From the cell containing the given text, extract its center point as (x, y) coordinate. 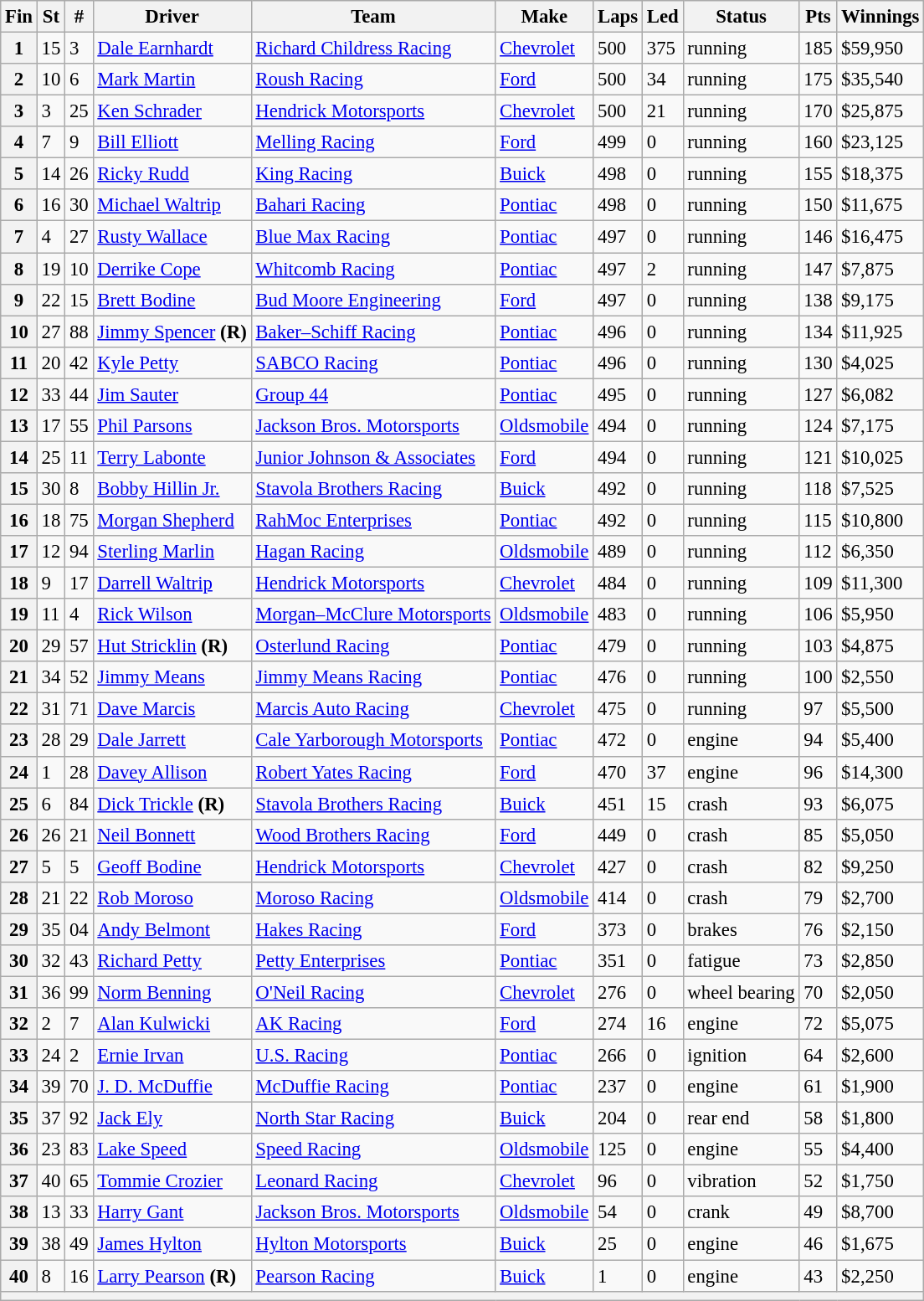
170 (819, 111)
$6,082 (880, 394)
351 (618, 961)
McDuffie Racing (373, 1087)
483 (618, 615)
Bud Moore Engineering (373, 300)
427 (618, 866)
Dale Earnhardt (172, 49)
124 (819, 426)
Jim Sauter (172, 394)
Mark Martin (172, 80)
brakes (742, 929)
175 (819, 80)
Status (742, 17)
Geoff Bodine (172, 866)
185 (819, 49)
42 (79, 363)
57 (79, 646)
AK Racing (373, 1024)
97 (819, 709)
James Hylton (172, 1244)
$4,400 (880, 1149)
46 (819, 1244)
Moroso Racing (373, 898)
Blue Max Racing (373, 237)
$2,050 (880, 992)
Jack Ely (172, 1118)
$18,375 (880, 174)
Bill Elliott (172, 142)
Hylton Motorsports (373, 1244)
fatigue (742, 961)
375 (663, 49)
$14,300 (880, 772)
$11,675 (880, 205)
$9,250 (880, 866)
204 (618, 1118)
Richard Petty (172, 961)
127 (819, 394)
Roush Racing (373, 80)
99 (79, 992)
Speed Racing (373, 1149)
44 (79, 394)
Derrike Cope (172, 269)
Hakes Racing (373, 929)
O'Neil Racing (373, 992)
Alan Kulwicki (172, 1024)
Morgan Shepherd (172, 520)
146 (819, 237)
237 (618, 1087)
Dick Trickle (R) (172, 804)
Kyle Petty (172, 363)
61 (819, 1087)
$59,950 (880, 49)
Leonard Racing (373, 1181)
88 (79, 332)
$7,525 (880, 489)
125 (618, 1149)
134 (819, 332)
489 (618, 552)
Andy Belmont (172, 929)
138 (819, 300)
RahMoc Enterprises (373, 520)
72 (819, 1024)
Winnings (880, 17)
U.S. Racing (373, 1056)
$5,075 (880, 1024)
$2,600 (880, 1056)
Harry Gant (172, 1213)
121 (819, 457)
Pts (819, 17)
Michael Waltrip (172, 205)
Neil Bonnett (172, 835)
North Star Racing (373, 1118)
$11,925 (880, 332)
Dale Jarrett (172, 741)
$10,800 (880, 520)
$2,250 (880, 1276)
64 (819, 1056)
100 (819, 677)
266 (618, 1056)
Richard Childress Racing (373, 49)
$4,025 (880, 363)
470 (618, 772)
130 (819, 363)
414 (618, 898)
147 (819, 269)
wheel bearing (742, 992)
Terry Labonte (172, 457)
Rick Wilson (172, 615)
73 (819, 961)
Fin (19, 17)
Phil Parsons (172, 426)
112 (819, 552)
54 (618, 1213)
Robert Yates Racing (373, 772)
479 (618, 646)
Wood Brothers Racing (373, 835)
St (50, 17)
Rusty Wallace (172, 237)
Marcis Auto Racing (373, 709)
Norm Benning (172, 992)
SABCO Racing (373, 363)
Ernie Irvan (172, 1056)
472 (618, 741)
$1,750 (880, 1181)
$5,400 (880, 741)
160 (819, 142)
Ricky Rudd (172, 174)
274 (618, 1024)
Rob Moroso (172, 898)
Tommie Crozier (172, 1181)
83 (79, 1149)
crank (742, 1213)
$16,475 (880, 237)
58 (819, 1118)
vibration (742, 1181)
103 (819, 646)
476 (618, 677)
79 (819, 898)
499 (618, 142)
$7,175 (880, 426)
$6,350 (880, 552)
75 (79, 520)
82 (819, 866)
Lake Speed (172, 1149)
85 (819, 835)
65 (79, 1181)
118 (819, 489)
$1,675 (880, 1244)
276 (618, 992)
Baker–Schiff Racing (373, 332)
373 (618, 929)
ignition (742, 1056)
$2,850 (880, 961)
84 (79, 804)
$7,875 (880, 269)
Hut Stricklin (R) (172, 646)
$1,900 (880, 1087)
rear end (742, 1118)
449 (618, 835)
$35,540 (880, 80)
Junior Johnson & Associates (373, 457)
71 (79, 709)
Pearson Racing (373, 1276)
King Racing (373, 174)
Davey Allison (172, 772)
$2,700 (880, 898)
# (79, 17)
$4,875 (880, 646)
Darrell Waltrip (172, 584)
150 (819, 205)
$6,075 (880, 804)
Hagan Racing (373, 552)
$11,300 (880, 584)
$2,150 (880, 929)
Larry Pearson (R) (172, 1276)
109 (819, 584)
Jimmy Means Racing (373, 677)
Petty Enterprises (373, 961)
$23,125 (880, 142)
Jimmy Spencer (R) (172, 332)
Make (544, 17)
Led (663, 17)
Driver (172, 17)
04 (79, 929)
155 (819, 174)
Group 44 (373, 394)
$25,875 (880, 111)
$9,175 (880, 300)
Osterlund Racing (373, 646)
Bobby Hillin Jr. (172, 489)
Team (373, 17)
475 (618, 709)
Cale Yarborough Motorsports (373, 741)
Whitcomb Racing (373, 269)
$5,950 (880, 615)
Morgan–McClure Motorsports (373, 615)
Sterling Marlin (172, 552)
115 (819, 520)
$5,050 (880, 835)
$8,700 (880, 1213)
Brett Bodine (172, 300)
$5,500 (880, 709)
451 (618, 804)
$1,800 (880, 1118)
Bahari Racing (373, 205)
495 (618, 394)
484 (618, 584)
Dave Marcis (172, 709)
93 (819, 804)
$2,550 (880, 677)
Jimmy Means (172, 677)
Melling Racing (373, 142)
106 (819, 615)
76 (819, 929)
Ken Schrader (172, 111)
Laps (618, 17)
92 (79, 1118)
$10,025 (880, 457)
J. D. McDuffie (172, 1087)
